Output the (x, y) coordinate of the center of the cell containing the given text.  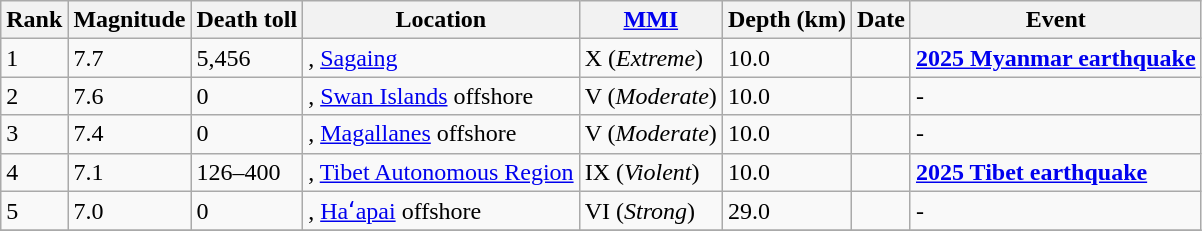
, Swan Islands offshore (441, 96)
X (Extreme) (650, 58)
29.0 (786, 211)
5 (34, 211)
IX (Violent) (650, 172)
Magnitude (130, 20)
2 (34, 96)
, Tibet Autonomous Region (441, 172)
126–400 (247, 172)
Rank (34, 20)
2025 Myanmar earthquake (1056, 58)
Event (1056, 20)
, Magallanes offshore (441, 134)
2025 Tibet earthquake (1056, 172)
7.6 (130, 96)
7.4 (130, 134)
Date (880, 20)
5,456 (247, 58)
7.1 (130, 172)
Depth (km) (786, 20)
, Haʻapai offshore (441, 211)
, Sagaing (441, 58)
7.7 (130, 58)
MMI (650, 20)
Death toll (247, 20)
4 (34, 172)
Location (441, 20)
7.0 (130, 211)
VI (Strong) (650, 211)
1 (34, 58)
3 (34, 134)
